Capture the cell that displays the provided text and extract its (X, Y) central coordinate. 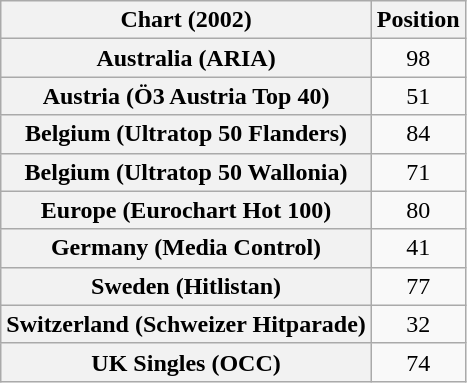
Austria (Ö3 Austria Top 40) (186, 96)
Belgium (Ultratop 50 Flanders) (186, 134)
Europe (Eurochart Hot 100) (186, 210)
71 (418, 172)
77 (418, 286)
Sweden (Hitlistan) (186, 286)
80 (418, 210)
32 (418, 324)
74 (418, 362)
Australia (ARIA) (186, 58)
Chart (2002) (186, 20)
UK Singles (OCC) (186, 362)
98 (418, 58)
Belgium (Ultratop 50 Wallonia) (186, 172)
Germany (Media Control) (186, 248)
51 (418, 96)
Switzerland (Schweizer Hitparade) (186, 324)
Position (418, 20)
41 (418, 248)
84 (418, 134)
